Determine the [X, Y] coordinate at the center of the cell enclosing the given text.  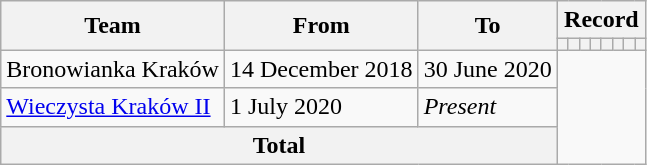
1 July 2020 [321, 107]
Record [601, 20]
From [321, 26]
To [488, 26]
30 June 2020 [488, 69]
14 December 2018 [321, 69]
Bronowianka Kraków [113, 69]
Total [279, 145]
Team [113, 26]
Present [488, 107]
Wieczysta Kraków II [113, 107]
